From the cell containing the given text, extract its center point as (x, y) coordinate. 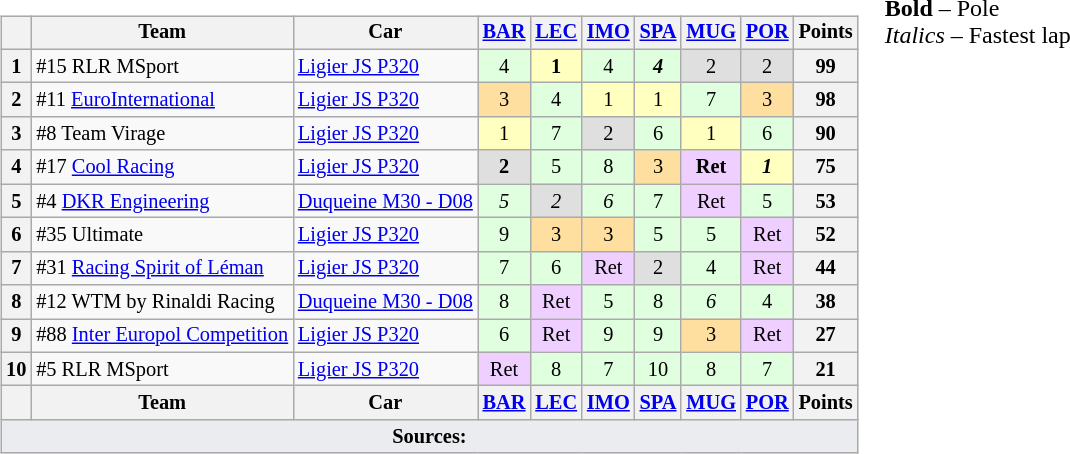
52 (826, 235)
#31 Racing Spirit of Léman (162, 268)
21 (826, 369)
90 (826, 134)
#17 Cool Racing (162, 167)
#11 EuroInternational (162, 100)
#5 RLR MSport (162, 369)
27 (826, 336)
#35 Ultimate (162, 235)
#8 Team Virage (162, 134)
#4 DKR Engineering (162, 201)
99 (826, 66)
#88 Inter Europol Competition (162, 336)
Sources: (429, 437)
44 (826, 268)
#15 RLR MSport (162, 66)
75 (826, 167)
#12 WTM by Rinaldi Racing (162, 302)
98 (826, 100)
53 (826, 201)
38 (826, 302)
